Scan for the cell matching the given text and deliver its (X, Y) coordinate at center. 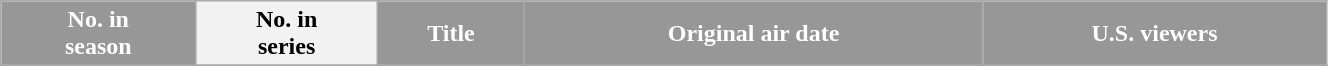
No. inseries (287, 34)
Original air date (753, 34)
No. inseason (98, 34)
Title (450, 34)
U.S. viewers (1155, 34)
